From the cell containing the given text, extract its center point as [x, y] coordinate. 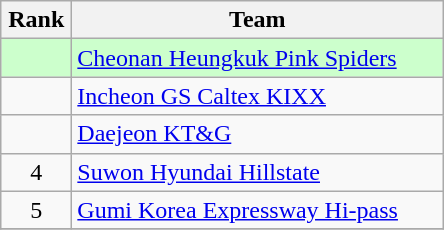
4 [36, 172]
5 [36, 210]
Cheonan Heungkuk Pink Spiders [258, 58]
Rank [36, 20]
Incheon GS Caltex KIXX [258, 96]
Team [258, 20]
Suwon Hyundai Hillstate [258, 172]
Daejeon KT&G [258, 134]
Gumi Korea Expressway Hi-pass [258, 210]
